Find where the given text appears and provide that cell's center as (x, y) coordinate. 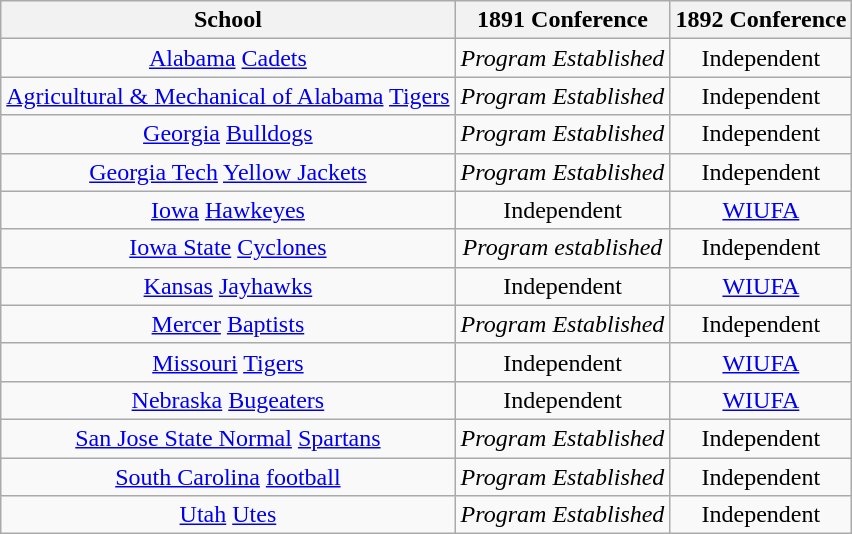
Kansas Jayhawks (228, 286)
Utah Utes (228, 515)
Iowa State Cyclones (228, 248)
Georgia Bulldogs (228, 134)
Georgia Tech Yellow Jackets (228, 172)
Program established (562, 248)
Nebraska Bugeaters (228, 400)
1891 Conference (562, 20)
School (228, 20)
1892 Conference (761, 20)
Agricultural & Mechanical of Alabama Tigers (228, 96)
San Jose State Normal Spartans (228, 438)
Mercer Baptists (228, 324)
South Carolina football (228, 477)
Iowa Hawkeyes (228, 210)
Alabama Cadets (228, 58)
Missouri Tigers (228, 362)
